Return (X, Y) of the center of cell containing provided text 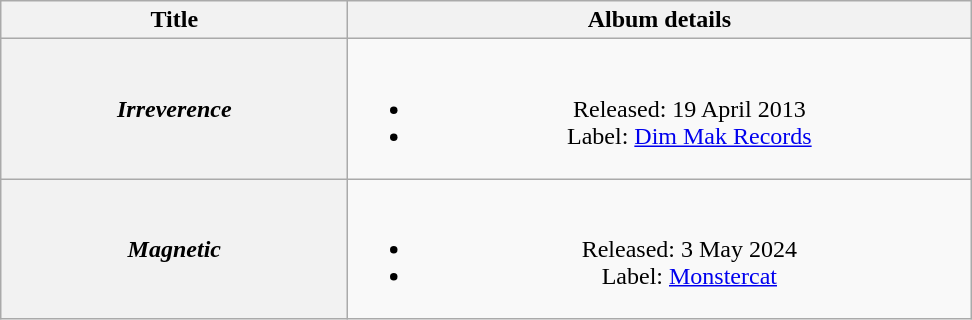
Irreverence (174, 109)
Released: 3 May 2024Label: Monstercat (660, 249)
Album details (660, 20)
Title (174, 20)
Magnetic (174, 249)
Released: 19 April 2013Label: Dim Mak Records (660, 109)
